Identify which cell holds the provided text, then report its [x, y] central coordinate. 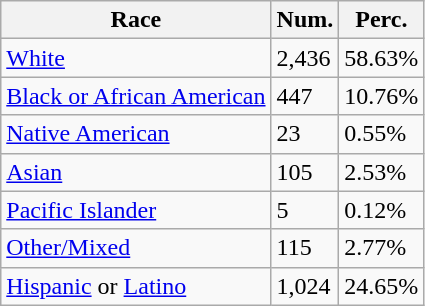
0.12% [382, 210]
2,436 [305, 58]
Num. [305, 20]
447 [305, 96]
24.65% [382, 286]
Asian [136, 172]
Pacific Islander [136, 210]
Native American [136, 134]
White [136, 58]
58.63% [382, 58]
1,024 [305, 286]
23 [305, 134]
Hispanic or Latino [136, 286]
105 [305, 172]
10.76% [382, 96]
2.77% [382, 248]
0.55% [382, 134]
Race [136, 20]
115 [305, 248]
5 [305, 210]
Black or African American [136, 96]
2.53% [382, 172]
Perc. [382, 20]
Other/Mixed [136, 248]
